Pinpoint the cell where the given text exists, returning its [X, Y] midpoint coordinate. 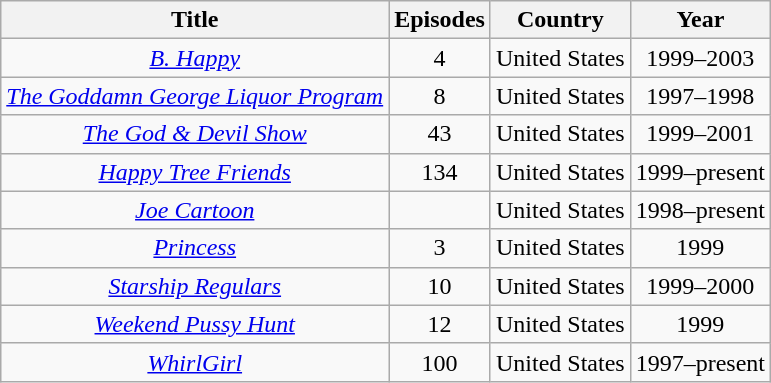
Weekend Pussy Hunt [195, 324]
Title [195, 20]
Happy Tree Friends [195, 172]
10 [440, 286]
1997–1998 [700, 96]
134 [440, 172]
1998–present [700, 210]
The Goddamn George Liquor Program [195, 96]
Year [700, 20]
1999–2003 [700, 58]
43 [440, 134]
Joe Cartoon [195, 210]
3 [440, 248]
4 [440, 58]
1999–present [700, 172]
1999–2001 [700, 134]
Princess [195, 248]
100 [440, 362]
1999–2000 [700, 286]
12 [440, 324]
Starship Regulars [195, 286]
1997–present [700, 362]
8 [440, 96]
WhirlGirl [195, 362]
B. Happy [195, 58]
The God & Devil Show [195, 134]
Country [560, 20]
Episodes [440, 20]
